Locate the cell with the specified text and output its [X, Y] center coordinate. 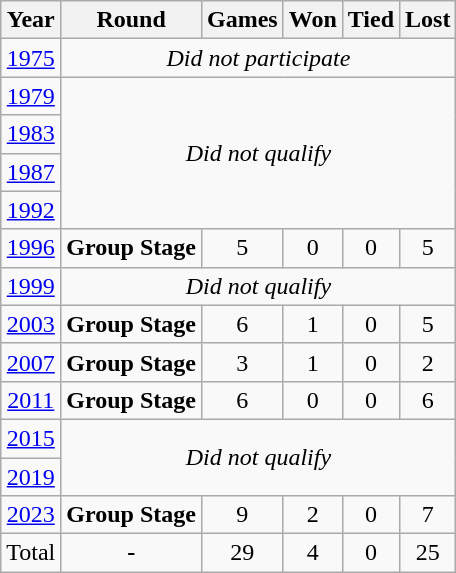
2011 [31, 400]
4 [312, 553]
1992 [31, 210]
Lost [428, 20]
Tied [370, 20]
1999 [31, 286]
1975 [31, 58]
7 [428, 515]
1979 [31, 96]
2007 [31, 362]
Year [31, 20]
1987 [31, 172]
29 [242, 553]
2015 [31, 438]
Did not participate [258, 58]
Games [242, 20]
2023 [31, 515]
Won [312, 20]
- [132, 553]
25 [428, 553]
1996 [31, 248]
2019 [31, 477]
1983 [31, 134]
9 [242, 515]
2003 [31, 324]
Round [132, 20]
3 [242, 362]
Total [31, 553]
